Provide the [X, Y] coordinate of the cell's center where the given text is located.  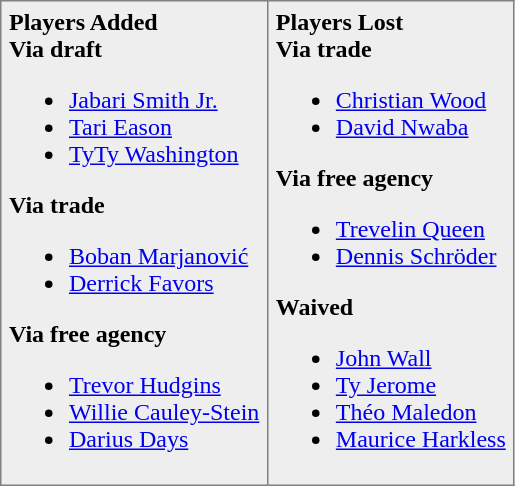
Players LostVia tradeChristian WoodDavid NwabaVia free agencyTrevelin QueenDennis SchröderWaivedJohn WallTy JeromeThéo MaledonMaurice Harkless [391, 243]
